Identify which cell holds the provided text, then report its [x, y] central coordinate. 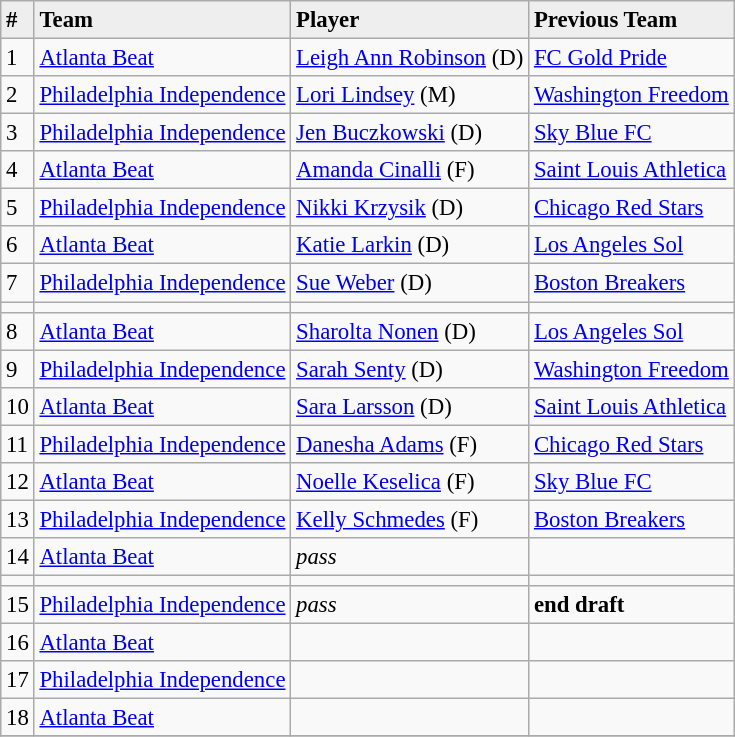
Nikki Krzysik (D) [410, 208]
Sara Larsson (D) [410, 406]
3 [18, 133]
11 [18, 444]
Katie Larkin (D) [410, 245]
15 [18, 605]
Team [162, 20]
Sarah Senty (D) [410, 369]
12 [18, 482]
10 [18, 406]
17 [18, 680]
FC Gold Pride [632, 58]
2 [18, 95]
7 [18, 283]
14 [18, 557]
5 [18, 208]
Kelly Schmedes (F) [410, 519]
Danesha Adams (F) [410, 444]
Sharolta Nonen (D) [410, 331]
Noelle Keselica (F) [410, 482]
Sue Weber (D) [410, 283]
8 [18, 331]
4 [18, 170]
Lori Lindsey (M) [410, 95]
13 [18, 519]
9 [18, 369]
Jen Buczkowski (D) [410, 133]
end draft [632, 605]
Previous Team [632, 20]
6 [18, 245]
1 [18, 58]
18 [18, 718]
Leigh Ann Robinson (D) [410, 58]
# [18, 20]
16 [18, 643]
Player [410, 20]
Amanda Cinalli (F) [410, 170]
